Scan for the cell matching the given text and deliver its [x, y] coordinate at center. 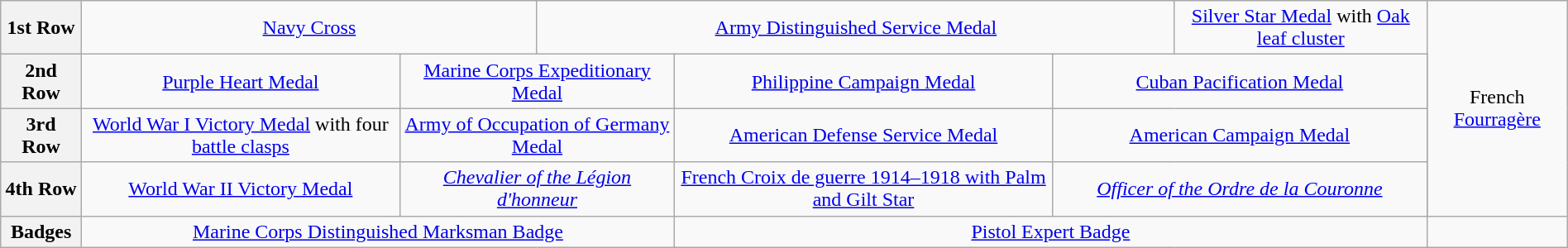
Silver Star Medal with Oak leaf cluster [1300, 28]
Pistol Expert Badge [1051, 231]
Chevalier of the Légion d'honneur [537, 188]
Army Distinguished Service Medal [855, 28]
Badges [41, 231]
4th Row [41, 188]
Marine Corps Distinguished Marksman Badge [377, 231]
Officer of the Ordre de la Couronne [1241, 188]
Army of Occupation of Germany Medal [537, 136]
1st Row [41, 28]
World War II Victory Medal [240, 188]
World War I Victory Medal with four battle clasps [240, 136]
French Fourragère [1497, 108]
Marine Corps Expeditionary Medal [537, 81]
2nd Row [41, 81]
Navy Cross [309, 28]
French Croix de guerre 1914–1918 with Palm and Gilt Star [863, 188]
American Campaign Medal [1241, 136]
Purple Heart Medal [240, 81]
Philippine Campaign Medal [863, 81]
American Defense Service Medal [863, 136]
Cuban Pacification Medal [1241, 81]
3rd Row [41, 136]
